Pinpoint the cell where the given text exists, returning its [X, Y] midpoint coordinate. 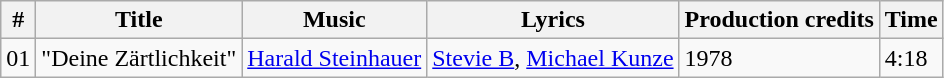
Time [911, 20]
Lyrics [553, 20]
"Deine Zärtlichkeit" [139, 58]
Music [334, 20]
Stevie B, Michael Kunze [553, 58]
Title [139, 20]
01 [18, 58]
Harald Steinhauer [334, 58]
1978 [779, 58]
Production credits [779, 20]
4:18 [911, 58]
# [18, 20]
